Detect which cell encompasses the target text, then output its [X, Y] center coordinate. 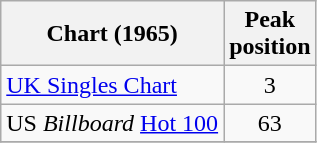
63 [270, 123]
US Billboard Hot 100 [112, 123]
UK Singles Chart [112, 85]
3 [270, 85]
Peakposition [270, 34]
Chart (1965) [112, 34]
